Determine the [X, Y] coordinate at the center of the cell enclosing the given text.  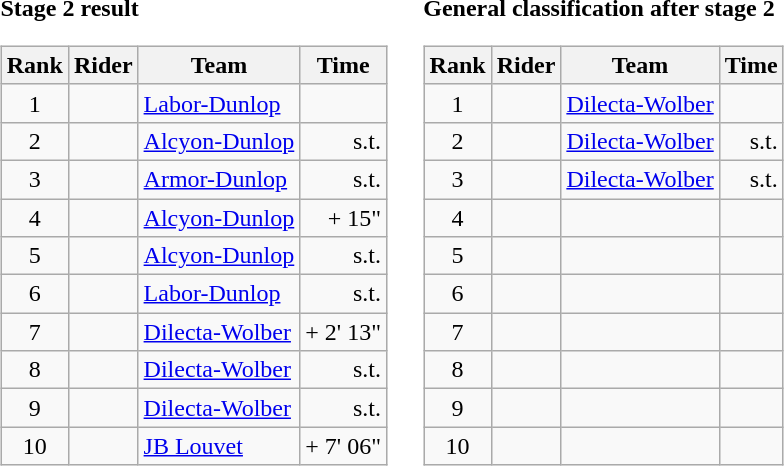
+ 15" [344, 217]
JB Louvet [219, 446]
+ 2' 13" [344, 332]
Armor-Dunlop [219, 179]
+ 7' 06" [344, 446]
